Capture the cell that displays the provided text and extract its [x, y] central coordinate. 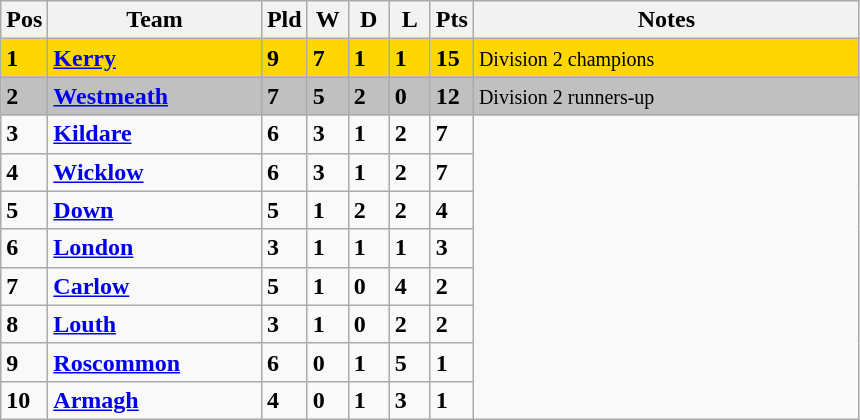
Down [155, 210]
Pts [452, 20]
10 [24, 400]
Division 2 runners-up [666, 96]
Kildare [155, 134]
Pos [24, 20]
Division 2 champions [666, 58]
Westmeath [155, 96]
Team [155, 20]
London [155, 248]
Pld [284, 20]
Notes [666, 20]
8 [24, 324]
Carlow [155, 286]
12 [452, 96]
Wicklow [155, 172]
15 [452, 58]
Armagh [155, 400]
Louth [155, 324]
Roscommon [155, 362]
D [368, 20]
W [328, 20]
Kerry [155, 58]
L [410, 20]
